Extract the [x, y] coordinate from the center of the cell holding the provided text.  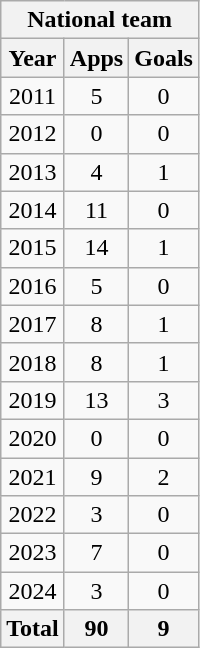
90 [96, 629]
11 [96, 210]
2011 [33, 96]
2024 [33, 591]
Total [33, 629]
2012 [33, 134]
2018 [33, 362]
2015 [33, 248]
7 [96, 553]
2021 [33, 477]
4 [96, 172]
2017 [33, 324]
National team [100, 20]
14 [96, 248]
2020 [33, 438]
Goals [164, 58]
2023 [33, 553]
2022 [33, 515]
2014 [33, 210]
2016 [33, 286]
13 [96, 400]
Apps [96, 58]
2013 [33, 172]
2 [164, 477]
Year [33, 58]
2019 [33, 400]
